Return the [x, y] coordinate for the center point of the cell that contains the specified text.  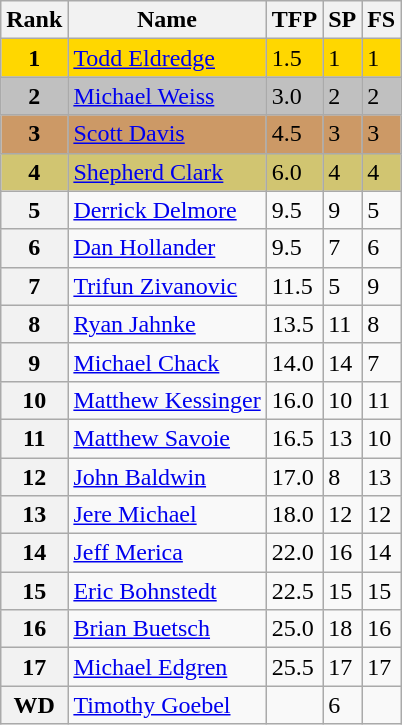
16.0 [294, 400]
Ryan Jahnke [167, 324]
25.0 [294, 629]
Rank [34, 20]
3.0 [294, 96]
16.5 [294, 438]
18 [342, 629]
Michael Weiss [167, 96]
25.5 [294, 667]
SP [342, 20]
Jere Michael [167, 515]
6.0 [294, 172]
22.5 [294, 591]
18.0 [294, 515]
WD [34, 705]
Eric Bohnstedt [167, 591]
4.5 [294, 134]
Trifun Zivanovic [167, 286]
Michael Edgren [167, 667]
17.0 [294, 477]
Michael Chack [167, 362]
FS [382, 20]
Dan Hollander [167, 248]
22.0 [294, 553]
Brian Buetsch [167, 629]
John Baldwin [167, 477]
Jeff Merica [167, 553]
Matthew Savoie [167, 438]
Shepherd Clark [167, 172]
Name [167, 20]
14.0 [294, 362]
TFP [294, 20]
13.5 [294, 324]
Scott Davis [167, 134]
Timothy Goebel [167, 705]
Matthew Kessinger [167, 400]
Derrick Delmore [167, 210]
11.5 [294, 286]
Todd Eldredge [167, 58]
1.5 [294, 58]
